Extract the (X, Y) coordinate from the center of the cell holding the provided text.  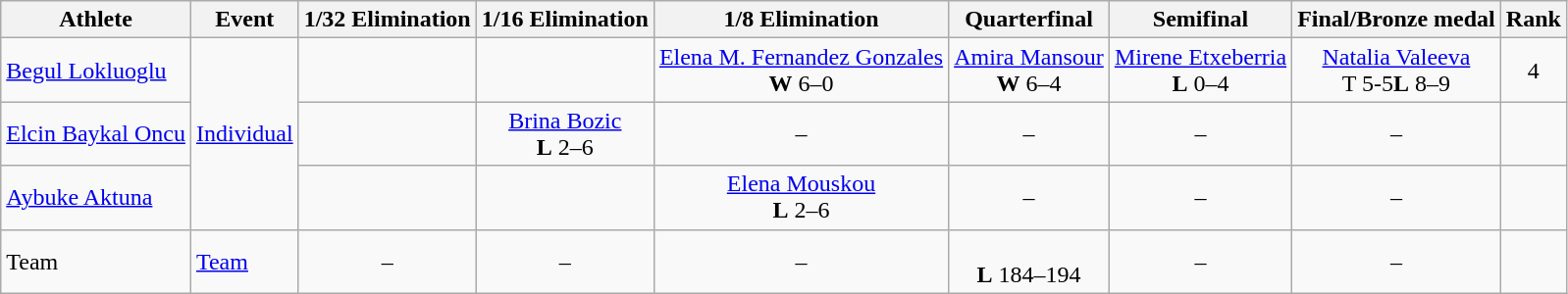
Natalia Valeeva T 5-5L 8–9 (1397, 71)
Elena Mouskou L 2–6 (801, 198)
Elcin Baykal Oncu (96, 133)
Brina Bozic L 2–6 (565, 133)
1/32 Elimination (387, 20)
L 184–194 (1029, 261)
Amira Mansour W 6–4 (1029, 71)
Aybuke Aktuna (96, 198)
1/16 Elimination (565, 20)
Begul Lokluoglu (96, 71)
Elena M. Fernandez Gonzales W 6–0 (801, 71)
Semifinal (1200, 20)
Mirene Etxeberria L 0–4 (1200, 71)
1/8 Elimination (801, 20)
4 (1533, 71)
Rank (1533, 20)
Athlete (96, 20)
Final/Bronze medal (1397, 20)
Individual (244, 133)
Event (244, 20)
Quarterfinal (1029, 20)
